Find where the given text appears and provide that cell's center as (X, Y) coordinate. 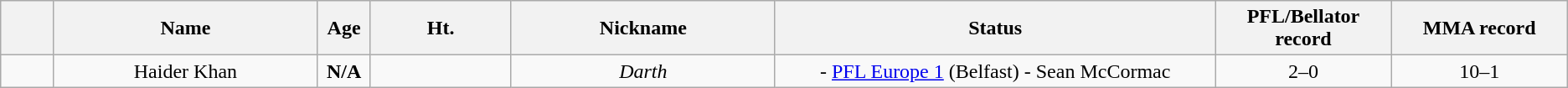
Status (995, 28)
MMA record (1479, 28)
Darth (643, 71)
Ht. (441, 28)
Nickname (643, 28)
Name (186, 28)
10–1 (1479, 71)
PFL/Bellator record (1303, 28)
2–0 (1303, 71)
- PFL Europe 1 (Belfast) - Sean McCormac (995, 71)
N/A (343, 71)
Age (343, 28)
Haider Khan (186, 71)
